Search for the cell housing the specified text and yield its [x, y] center coordinate. 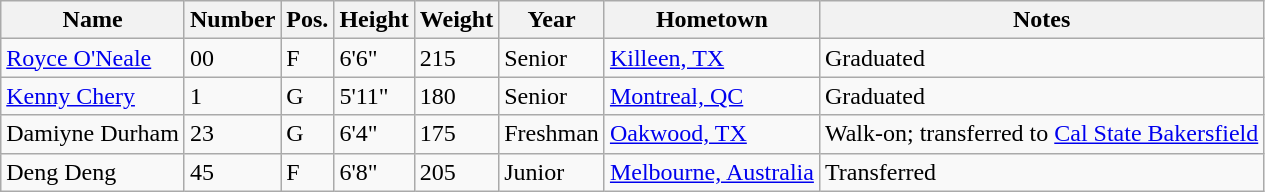
Number [232, 20]
215 [456, 58]
45 [232, 172]
205 [456, 172]
1 [232, 96]
Melbourne, Australia [712, 172]
5'11" [374, 96]
Killeen, TX [712, 58]
Height [374, 20]
Notes [1041, 20]
00 [232, 58]
6'6" [374, 58]
Damiyne Durham [93, 134]
Transferred [1041, 172]
Royce O'Neale [93, 58]
Walk-on; transferred to Cal State Bakersfield [1041, 134]
Hometown [712, 20]
23 [232, 134]
Name [93, 20]
180 [456, 96]
Montreal, QC [712, 96]
Junior [552, 172]
Kenny Chery [93, 96]
Year [552, 20]
Oakwood, TX [712, 134]
Deng Deng [93, 172]
Weight [456, 20]
Pos. [308, 20]
Freshman [552, 134]
6'4" [374, 134]
6'8" [374, 172]
175 [456, 134]
